From the cell containing the given text, extract its center point as [X, Y] coordinate. 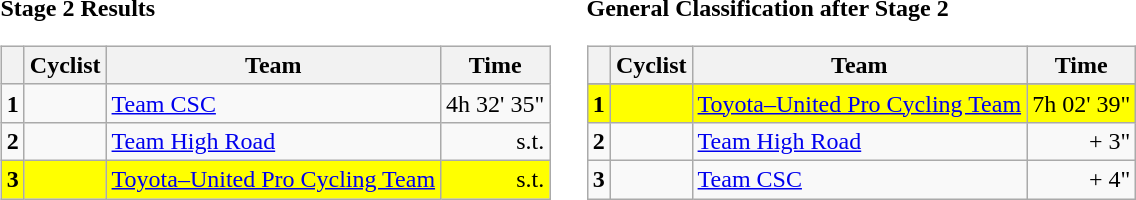
+ 4" [1082, 179]
4h 32' 35" [496, 103]
+ 3" [1082, 141]
7h 02' 39" [1082, 103]
